Output the (x, y) coordinate of the center of the cell containing the given text.  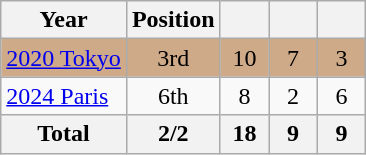
18 (244, 134)
8 (244, 96)
2024 Paris (64, 96)
6 (342, 96)
Position (173, 20)
7 (294, 58)
2020 Tokyo (64, 58)
Year (64, 20)
6th (173, 96)
3 (342, 58)
3rd (173, 58)
Total (64, 134)
10 (244, 58)
2/2 (173, 134)
2 (294, 96)
